Identify which cell holds the provided text, then report its [x, y] central coordinate. 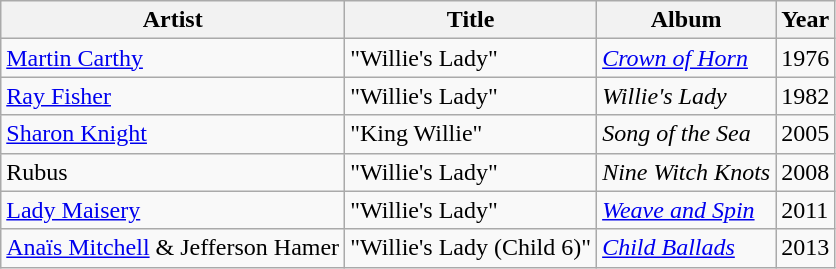
1982 [806, 96]
Artist [173, 20]
Year [806, 20]
Lady Maisery [173, 210]
2005 [806, 134]
Album [686, 20]
"King Willie" [471, 134]
Crown of Horn [686, 58]
Title [471, 20]
"Willie's Lady (Child 6)" [471, 248]
Child Ballads [686, 248]
1976 [806, 58]
Ray Fisher [173, 96]
2013 [806, 248]
Sharon Knight [173, 134]
2008 [806, 172]
Song of the Sea [686, 134]
Weave and Spin [686, 210]
2011 [806, 210]
Anaïs Mitchell & Jefferson Hamer [173, 248]
Nine Witch Knots [686, 172]
Willie's Lady [686, 96]
Martin Carthy [173, 58]
Rubus [173, 172]
